Return the [x, y] coordinate for the center point of the cell that contains the specified text.  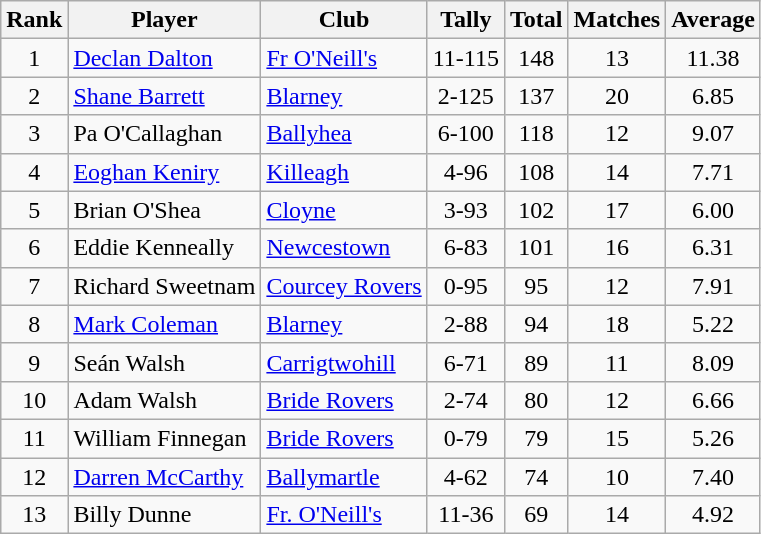
Ballyhea [344, 134]
6 [34, 248]
4 [34, 172]
2-88 [466, 324]
Pa O'Callaghan [164, 134]
15 [617, 438]
94 [536, 324]
5.26 [714, 438]
Player [164, 20]
102 [536, 210]
118 [536, 134]
2 [34, 96]
Tally [466, 20]
Eddie Kenneally [164, 248]
17 [617, 210]
Cloyne [344, 210]
Total [536, 20]
Seán Walsh [164, 362]
6-100 [466, 134]
Eoghan Keniry [164, 172]
3 [34, 134]
Killeagh [344, 172]
80 [536, 400]
20 [617, 96]
8.09 [714, 362]
Brian O'Shea [164, 210]
69 [536, 515]
6.85 [714, 96]
7.71 [714, 172]
95 [536, 286]
108 [536, 172]
3-93 [466, 210]
6-71 [466, 362]
Declan Dalton [164, 58]
Ballymartle [344, 477]
Newcestown [344, 248]
Club [344, 20]
Billy Dunne [164, 515]
137 [536, 96]
Carrigtwohill [344, 362]
5 [34, 210]
4-96 [466, 172]
2-74 [466, 400]
79 [536, 438]
18 [617, 324]
Shane Barrett [164, 96]
7.40 [714, 477]
6.31 [714, 248]
11-36 [466, 515]
Adam Walsh [164, 400]
1 [34, 58]
101 [536, 248]
0-79 [466, 438]
89 [536, 362]
Average [714, 20]
6-83 [466, 248]
7 [34, 286]
William Finnegan [164, 438]
9.07 [714, 134]
6.00 [714, 210]
2-125 [466, 96]
4.92 [714, 515]
11-115 [466, 58]
Rank [34, 20]
Matches [617, 20]
Mark Coleman [164, 324]
Fr. O'Neill's [344, 515]
7.91 [714, 286]
Darren McCarthy [164, 477]
4-62 [466, 477]
11.38 [714, 58]
0-95 [466, 286]
Courcey Rovers [344, 286]
Fr O'Neill's [344, 58]
148 [536, 58]
74 [536, 477]
6.66 [714, 400]
Richard Sweetnam [164, 286]
16 [617, 248]
5.22 [714, 324]
8 [34, 324]
9 [34, 362]
